Search for the cell housing the specified text and yield its [x, y] center coordinate. 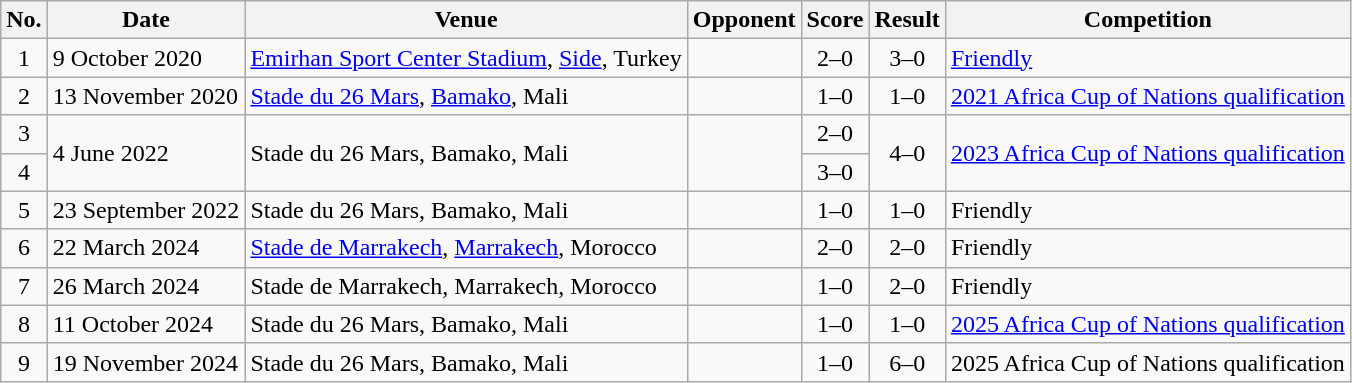
13 November 2020 [146, 96]
Competition [1148, 20]
Score [835, 20]
4–0 [907, 153]
Venue [466, 20]
4 [24, 172]
23 September 2022 [146, 210]
6 [24, 248]
5 [24, 210]
2023 Africa Cup of Nations qualification [1148, 153]
3 [24, 134]
9 [24, 362]
No. [24, 20]
4 June 2022 [146, 153]
2021 Africa Cup of Nations qualification [1148, 96]
11 October 2024 [146, 324]
9 October 2020 [146, 58]
1 [24, 58]
19 November 2024 [146, 362]
22 March 2024 [146, 248]
2 [24, 96]
7 [24, 286]
8 [24, 324]
6–0 [907, 362]
Opponent [744, 20]
26 March 2024 [146, 286]
Emirhan Sport Center Stadium, Side, Turkey [466, 58]
Date [146, 20]
Result [907, 20]
